Locate the cell with the specified text and output its (x, y) center coordinate. 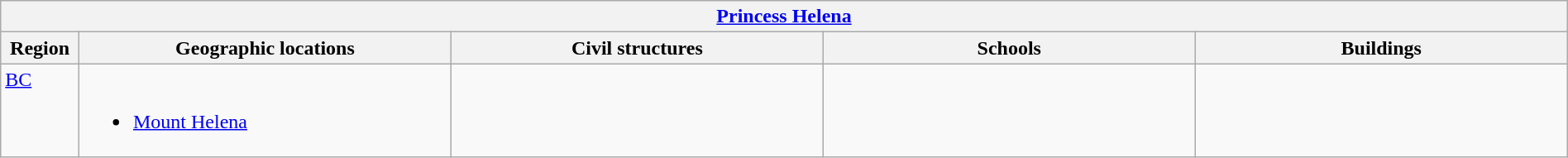
Civil structures (637, 48)
Geographic locations (265, 48)
BC (40, 111)
Region (40, 48)
Schools (1009, 48)
Princess Helena (784, 17)
Mount Helena (265, 111)
Buildings (1381, 48)
